Locate the cell with the specified text and output its (x, y) center coordinate. 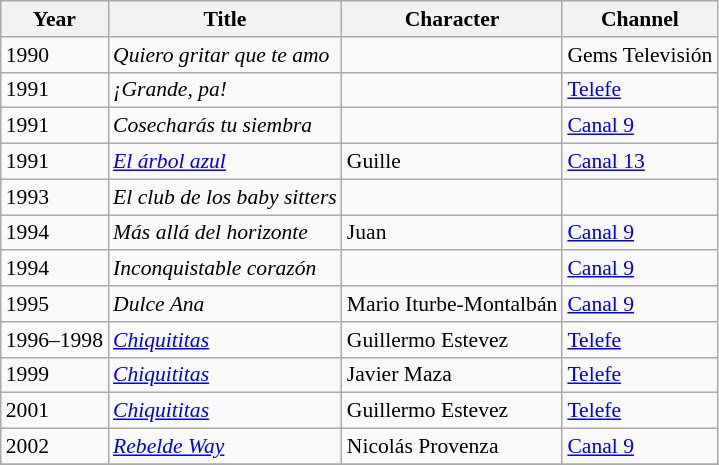
Inconquistable corazón (225, 269)
Channel (640, 19)
Juan (452, 233)
Quiero gritar que te amo (225, 55)
1990 (54, 55)
Más allá del horizonte (225, 233)
El árbol azul (225, 162)
Guille (452, 162)
Canal 13 (640, 162)
Nicolás Provenza (452, 447)
2001 (54, 411)
Mario Iturbe-Montalbán (452, 304)
Title (225, 19)
Rebelde Way (225, 447)
Gems Televisión (640, 55)
El club de los baby sitters (225, 197)
1995 (54, 304)
Cosecharás tu siembra (225, 126)
1996–1998 (54, 340)
Javier Maza (452, 375)
Character (452, 19)
1993 (54, 197)
¡Grande, pa! (225, 90)
2002 (54, 447)
1999 (54, 375)
Dulce Ana (225, 304)
Year (54, 19)
